Detect which cell encompasses the target text, then output its [X, Y] center coordinate. 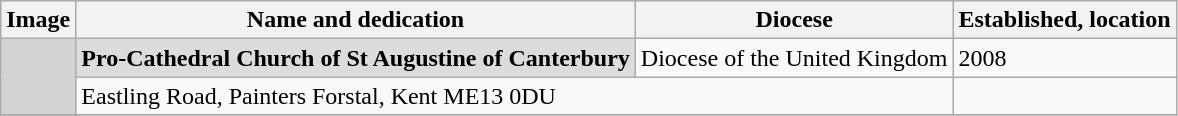
Name and dedication [356, 20]
Eastling Road, Painters Forstal, Kent ME13 0DU [514, 96]
2008 [1064, 58]
Diocese [794, 20]
Image [38, 20]
Diocese of the United Kingdom [794, 58]
Pro-Cathedral Church of St Augustine of Canterbury [356, 58]
Established, location [1064, 20]
